Scan for the cell matching the given text and deliver its (x, y) coordinate at center. 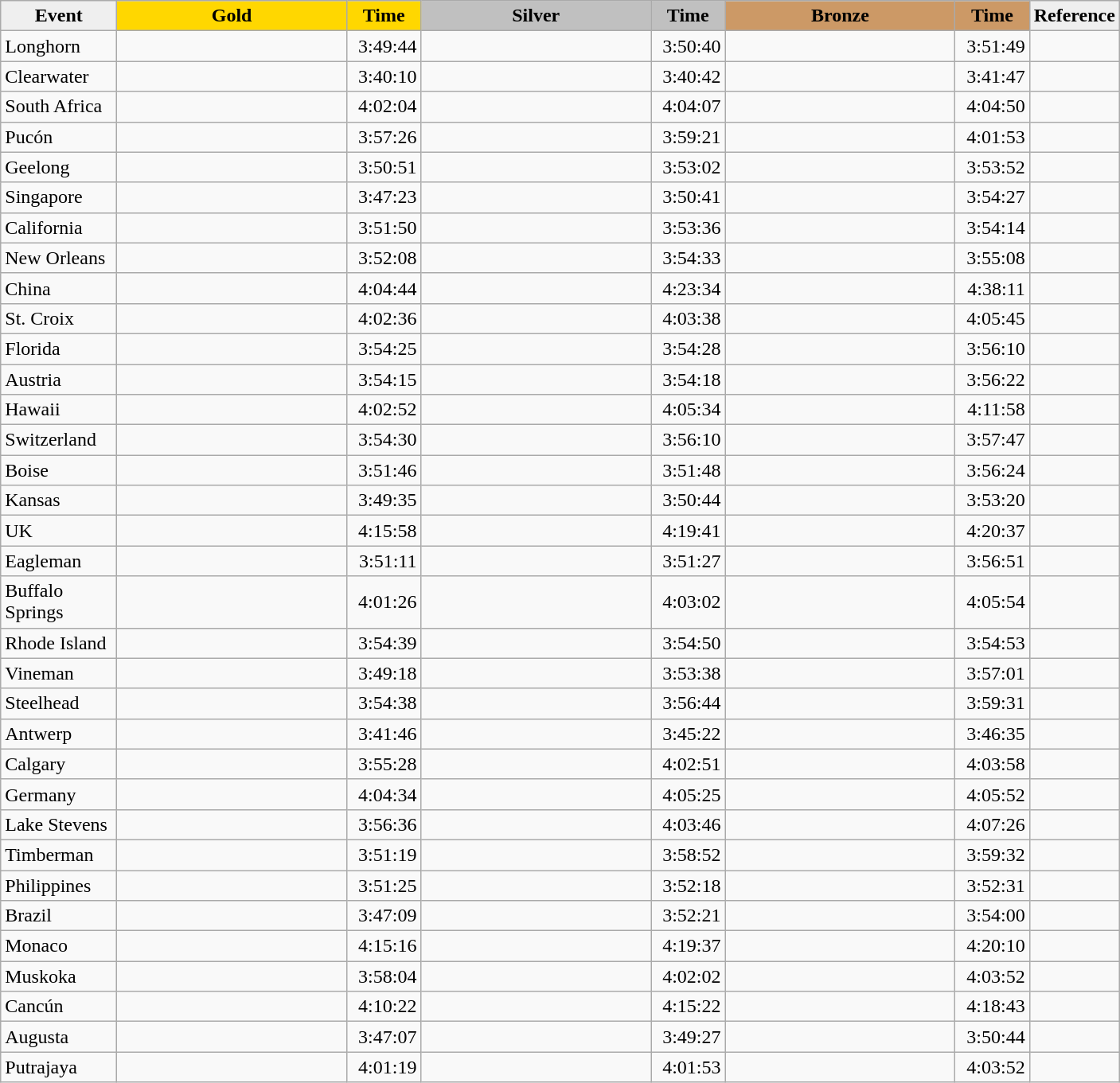
3:50:41 (689, 197)
Eagleman (59, 561)
3:59:32 (993, 855)
3:54:25 (384, 349)
4:03:38 (689, 318)
Geelong (59, 167)
Calgary (59, 764)
4:18:43 (993, 1007)
4:02:36 (384, 318)
3:51:11 (384, 561)
4:05:54 (993, 602)
3:47:09 (384, 916)
4:02:02 (689, 976)
3:52:08 (384, 258)
4:03:58 (993, 764)
3:51:49 (993, 46)
Cancún (59, 1007)
Antwerp (59, 734)
Austria (59, 380)
3:56:36 (384, 824)
3:50:51 (384, 167)
Kansas (59, 501)
Pucón (59, 137)
Gold (232, 16)
4:01:26 (384, 602)
Philippines (59, 886)
3:51:25 (384, 886)
Germany (59, 794)
4:15:58 (384, 531)
3:59:21 (689, 137)
3:49:44 (384, 46)
California (59, 228)
3:57:47 (993, 440)
Rhode Island (59, 643)
3:57:26 (384, 137)
3:55:08 (993, 258)
4:05:45 (993, 318)
3:53:20 (993, 501)
3:54:30 (384, 440)
4:04:50 (993, 107)
Switzerland (59, 440)
3:54:14 (993, 228)
3:53:36 (689, 228)
4:01:19 (384, 1067)
3:54:00 (993, 916)
3:45:22 (689, 734)
3:47:07 (384, 1037)
Event (59, 16)
Boise (59, 470)
3:51:48 (689, 470)
3:54:50 (689, 643)
3:51:19 (384, 855)
Steelhead (59, 703)
3:59:31 (993, 703)
3:40:10 (384, 76)
4:02:04 (384, 107)
3:53:38 (689, 673)
4:15:22 (689, 1007)
Bronze (841, 16)
South Africa (59, 107)
Augusta (59, 1037)
Hawaii (59, 410)
Lake Stevens (59, 824)
3:49:27 (689, 1037)
Reference (1075, 16)
UK (59, 531)
China (59, 288)
Timberman (59, 855)
3:49:35 (384, 501)
4:02:51 (689, 764)
3:52:31 (993, 886)
3:51:27 (689, 561)
3:56:44 (689, 703)
4:10:22 (384, 1007)
Putrajaya (59, 1067)
3:54:18 (689, 380)
St. Croix (59, 318)
Silver (537, 16)
4:20:10 (993, 946)
3:51:46 (384, 470)
Buffalo Springs (59, 602)
4:19:37 (689, 946)
4:38:11 (993, 288)
4:11:58 (993, 410)
3:56:51 (993, 561)
3:52:21 (689, 916)
New Orleans (59, 258)
Clearwater (59, 76)
3:47:23 (384, 197)
3:54:27 (993, 197)
3:54:28 (689, 349)
4:23:34 (689, 288)
4:05:25 (689, 794)
3:55:28 (384, 764)
3:54:53 (993, 643)
4:03:46 (689, 824)
Muskoka (59, 976)
Longhorn (59, 46)
Monaco (59, 946)
3:41:46 (384, 734)
4:20:37 (993, 531)
4:04:44 (384, 288)
4:07:26 (993, 824)
4:04:34 (384, 794)
3:53:52 (993, 167)
3:51:50 (384, 228)
3:49:18 (384, 673)
3:56:24 (993, 470)
Vineman (59, 673)
4:04:07 (689, 107)
3:57:01 (993, 673)
4:15:16 (384, 946)
4:05:34 (689, 410)
3:58:04 (384, 976)
3:54:39 (384, 643)
4:05:52 (993, 794)
3:54:15 (384, 380)
Florida (59, 349)
4:02:52 (384, 410)
3:40:42 (689, 76)
Brazil (59, 916)
3:58:52 (689, 855)
3:50:40 (689, 46)
3:46:35 (993, 734)
3:54:33 (689, 258)
3:53:02 (689, 167)
3:56:22 (993, 380)
3:52:18 (689, 886)
3:41:47 (993, 76)
Singapore (59, 197)
4:03:02 (689, 602)
4:19:41 (689, 531)
3:54:38 (384, 703)
